Locate the cell with the specified text and output its (x, y) center coordinate. 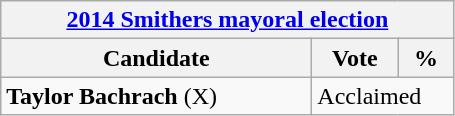
Acclaimed (383, 96)
2014 Smithers mayoral election (228, 20)
Candidate (156, 58)
% (426, 58)
Vote (355, 58)
Taylor Bachrach (X) (156, 96)
